Provide the [x, y] coordinate of the cell's center where the given text is located.  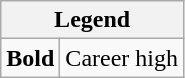
Bold [30, 58]
Career high [122, 58]
Legend [92, 20]
